Detect which cell encompasses the target text, then output its (x, y) center coordinate. 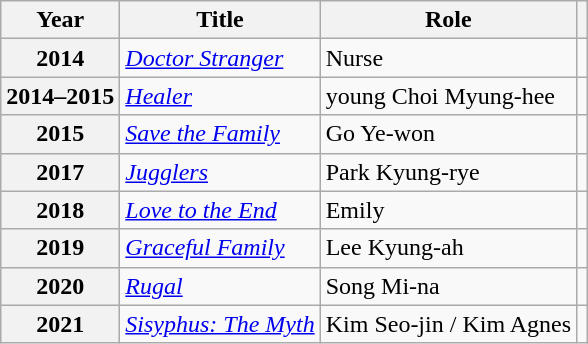
Rugal (220, 286)
Year (60, 20)
Kim Seo-jin / Kim Agnes (448, 324)
2021 (60, 324)
Song Mi-na (448, 286)
2019 (60, 248)
young Choi Myung-hee (448, 96)
Park Kyung-rye (448, 172)
Healer (220, 96)
2015 (60, 134)
Emily (448, 210)
Graceful Family (220, 248)
Go Ye-won (448, 134)
Title (220, 20)
Save the Family (220, 134)
2014 (60, 58)
2014–2015 (60, 96)
Love to the End (220, 210)
2018 (60, 210)
Doctor Stranger (220, 58)
Nurse (448, 58)
2020 (60, 286)
2017 (60, 172)
Role (448, 20)
Sisyphus: The Myth (220, 324)
Jugglers (220, 172)
Lee Kyung-ah (448, 248)
